Identify which cell holds the provided text, then report its (X, Y) central coordinate. 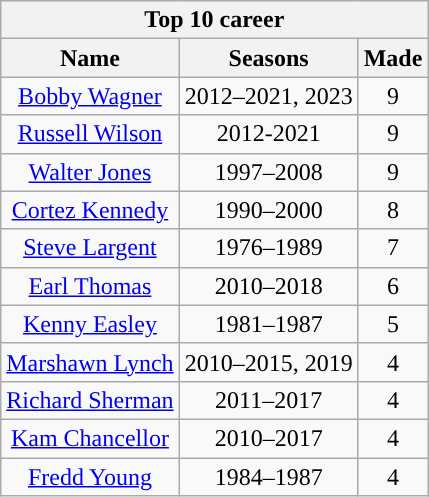
Steve Largent (90, 248)
2011–2017 (268, 400)
Name (90, 58)
5 (393, 324)
Fredd Young (90, 477)
2012–2021, 2023 (268, 96)
7 (393, 248)
1976–1989 (268, 248)
6 (393, 286)
Top 10 career (214, 20)
2012-2021 (268, 134)
1981–1987 (268, 324)
Bobby Wagner (90, 96)
1997–2008 (268, 172)
Cortez Kennedy (90, 210)
Russell Wilson (90, 134)
2010–2015, 2019 (268, 362)
Walter Jones (90, 172)
Earl Thomas (90, 286)
1984–1987 (268, 477)
1990–2000 (268, 210)
Made (393, 58)
2010–2018 (268, 286)
Kenny Easley (90, 324)
Kam Chancellor (90, 438)
Marshawn Lynch (90, 362)
Seasons (268, 58)
2010–2017 (268, 438)
8 (393, 210)
Richard Sherman (90, 400)
